From the cell containing the given text, extract its center point as [x, y] coordinate. 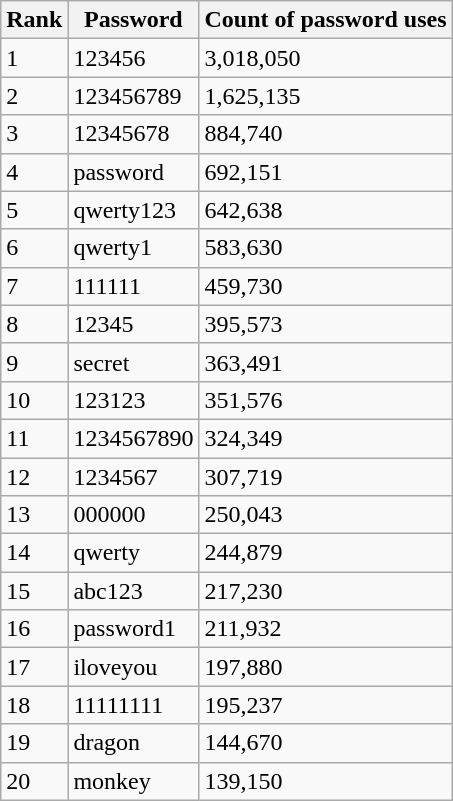
qwerty123 [134, 210]
dragon [134, 743]
9 [34, 362]
583,630 [326, 248]
363,491 [326, 362]
12 [34, 477]
351,576 [326, 400]
211,932 [326, 629]
884,740 [326, 134]
qwerty [134, 553]
password [134, 172]
19 [34, 743]
123456 [134, 58]
Rank [34, 20]
1 [34, 58]
qwerty1 [134, 248]
144,670 [326, 743]
1234567 [134, 477]
111111 [134, 286]
15 [34, 591]
5 [34, 210]
iloveyou [134, 667]
1,625,135 [326, 96]
197,880 [326, 667]
307,719 [326, 477]
11 [34, 438]
692,151 [326, 172]
2 [34, 96]
1234567890 [134, 438]
244,879 [326, 553]
3,018,050 [326, 58]
6 [34, 248]
642,638 [326, 210]
4 [34, 172]
10 [34, 400]
abc123 [134, 591]
139,150 [326, 781]
195,237 [326, 705]
250,043 [326, 515]
324,349 [326, 438]
16 [34, 629]
20 [34, 781]
000000 [134, 515]
12345678 [134, 134]
395,573 [326, 324]
17 [34, 667]
123456789 [134, 96]
12345 [134, 324]
13 [34, 515]
8 [34, 324]
217,230 [326, 591]
Count of password uses [326, 20]
secret [134, 362]
14 [34, 553]
11111111 [134, 705]
123123 [134, 400]
monkey [134, 781]
3 [34, 134]
459,730 [326, 286]
18 [34, 705]
password1 [134, 629]
Password [134, 20]
7 [34, 286]
